Find where the given text appears and provide that cell's center as (x, y) coordinate. 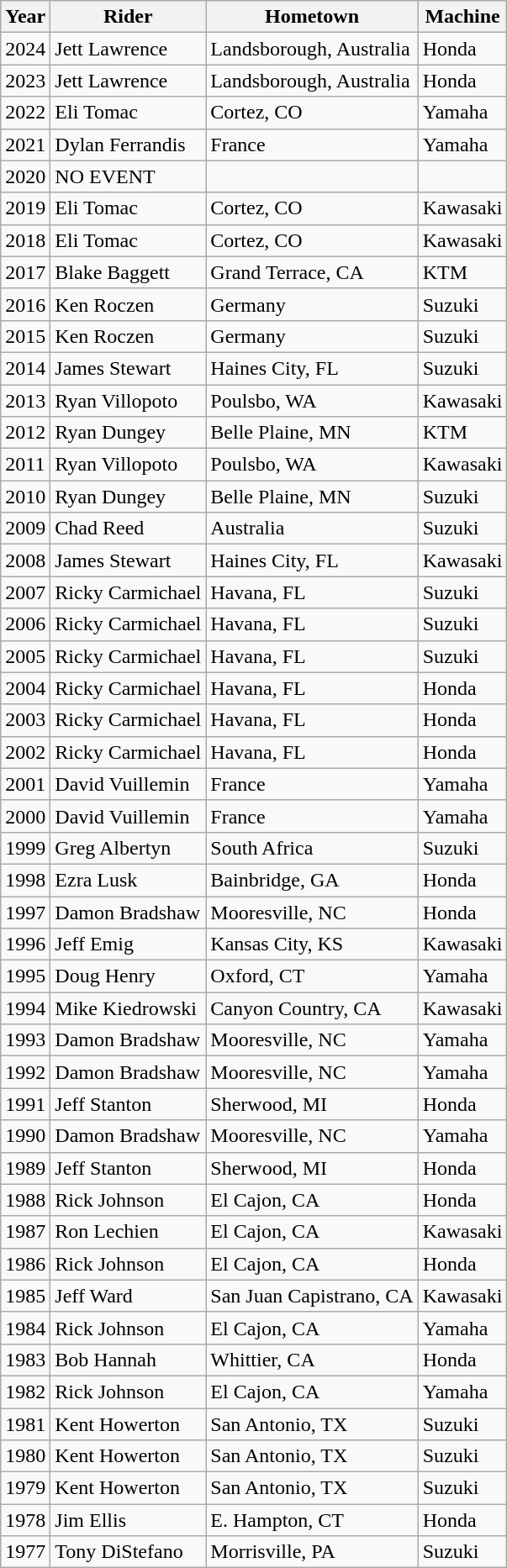
Ron Lechien (128, 1232)
1993 (25, 1040)
1998 (25, 880)
1997 (25, 912)
Chad Reed (128, 529)
2021 (25, 145)
Doug Henry (128, 976)
2017 (25, 272)
1988 (25, 1200)
1994 (25, 1008)
E. Hampton, CT (312, 1520)
Year (25, 17)
1982 (25, 1392)
Ezra Lusk (128, 880)
2007 (25, 592)
Bob Hannah (128, 1360)
2010 (25, 497)
1992 (25, 1072)
2014 (25, 368)
2022 (25, 113)
Mike Kiedrowski (128, 1008)
Rider (128, 17)
Morrisville, PA (312, 1552)
Tony DiStefano (128, 1552)
2015 (25, 336)
Kansas City, KS (312, 944)
1983 (25, 1360)
Machine (462, 17)
1986 (25, 1264)
2012 (25, 433)
2019 (25, 208)
Hometown (312, 17)
2020 (25, 176)
2009 (25, 529)
1996 (25, 944)
2006 (25, 624)
2013 (25, 401)
2003 (25, 720)
2001 (25, 784)
1999 (25, 848)
Jim Ellis (128, 1520)
1977 (25, 1552)
2011 (25, 465)
Jeff Emig (128, 944)
San Juan Capistrano, CA (312, 1296)
2005 (25, 656)
2018 (25, 240)
1980 (25, 1456)
2008 (25, 560)
1987 (25, 1232)
South Africa (312, 848)
Oxford, CT (312, 976)
1985 (25, 1296)
1995 (25, 976)
Australia (312, 529)
2023 (25, 81)
2002 (25, 752)
Canyon Country, CA (312, 1008)
1981 (25, 1424)
Bainbridge, GA (312, 880)
Grand Terrace, CA (312, 272)
Whittier, CA (312, 1360)
Dylan Ferrandis (128, 145)
NO EVENT (128, 176)
1989 (25, 1168)
1979 (25, 1488)
Greg Albertyn (128, 848)
Blake Baggett (128, 272)
1978 (25, 1520)
2016 (25, 304)
1991 (25, 1104)
2024 (25, 49)
1984 (25, 1328)
2004 (25, 688)
Jeff Ward (128, 1296)
1990 (25, 1136)
2000 (25, 816)
